Scan for the cell matching the given text and deliver its (x, y) coordinate at center. 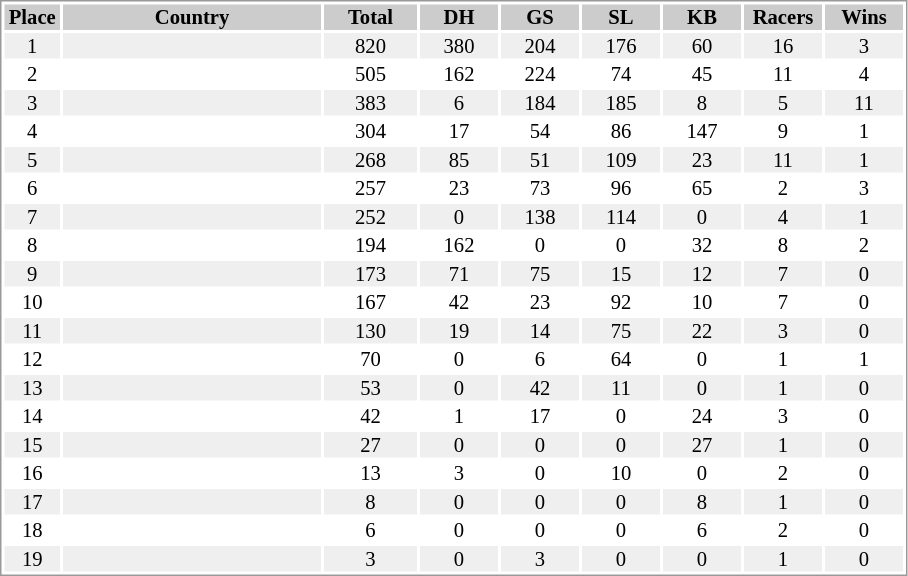
60 (702, 46)
22 (702, 331)
51 (540, 160)
Wins (864, 17)
70 (370, 359)
SL (621, 17)
92 (621, 303)
138 (540, 217)
268 (370, 160)
184 (540, 103)
96 (621, 189)
DH (459, 17)
Total (370, 17)
18 (32, 531)
Racers (783, 17)
173 (370, 274)
176 (621, 46)
304 (370, 131)
204 (540, 46)
74 (621, 75)
53 (370, 388)
24 (702, 417)
257 (370, 189)
65 (702, 189)
Place (32, 17)
380 (459, 46)
194 (370, 245)
505 (370, 75)
GS (540, 17)
32 (702, 245)
167 (370, 303)
109 (621, 160)
147 (702, 131)
252 (370, 217)
185 (621, 103)
86 (621, 131)
820 (370, 46)
KB (702, 17)
224 (540, 75)
383 (370, 103)
45 (702, 75)
Country (192, 17)
114 (621, 217)
54 (540, 131)
73 (540, 189)
64 (621, 359)
71 (459, 274)
130 (370, 331)
85 (459, 160)
